Extract the [X, Y] coordinate from the center of the cell holding the provided text.  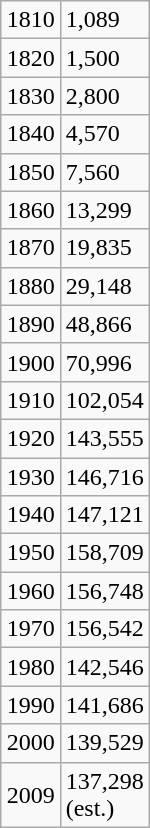
4,570 [104, 134]
139,529 [104, 743]
13,299 [104, 210]
1950 [30, 553]
1820 [30, 58]
1930 [30, 477]
158,709 [104, 553]
1970 [30, 629]
1,089 [104, 20]
156,748 [104, 591]
1940 [30, 515]
1,500 [104, 58]
143,555 [104, 438]
2009 [30, 794]
2000 [30, 743]
147,121 [104, 515]
1810 [30, 20]
1920 [30, 438]
1900 [30, 362]
1870 [30, 248]
102,054 [104, 400]
1850 [30, 172]
137,298 (est.) [104, 794]
19,835 [104, 248]
146,716 [104, 477]
1960 [30, 591]
1840 [30, 134]
156,542 [104, 629]
1860 [30, 210]
2,800 [104, 96]
1880 [30, 286]
7,560 [104, 172]
1890 [30, 324]
1910 [30, 400]
1990 [30, 705]
70,996 [104, 362]
142,546 [104, 667]
48,866 [104, 324]
1980 [30, 667]
29,148 [104, 286]
141,686 [104, 705]
1830 [30, 96]
